Locate the cell with the specified text and output its [X, Y] center coordinate. 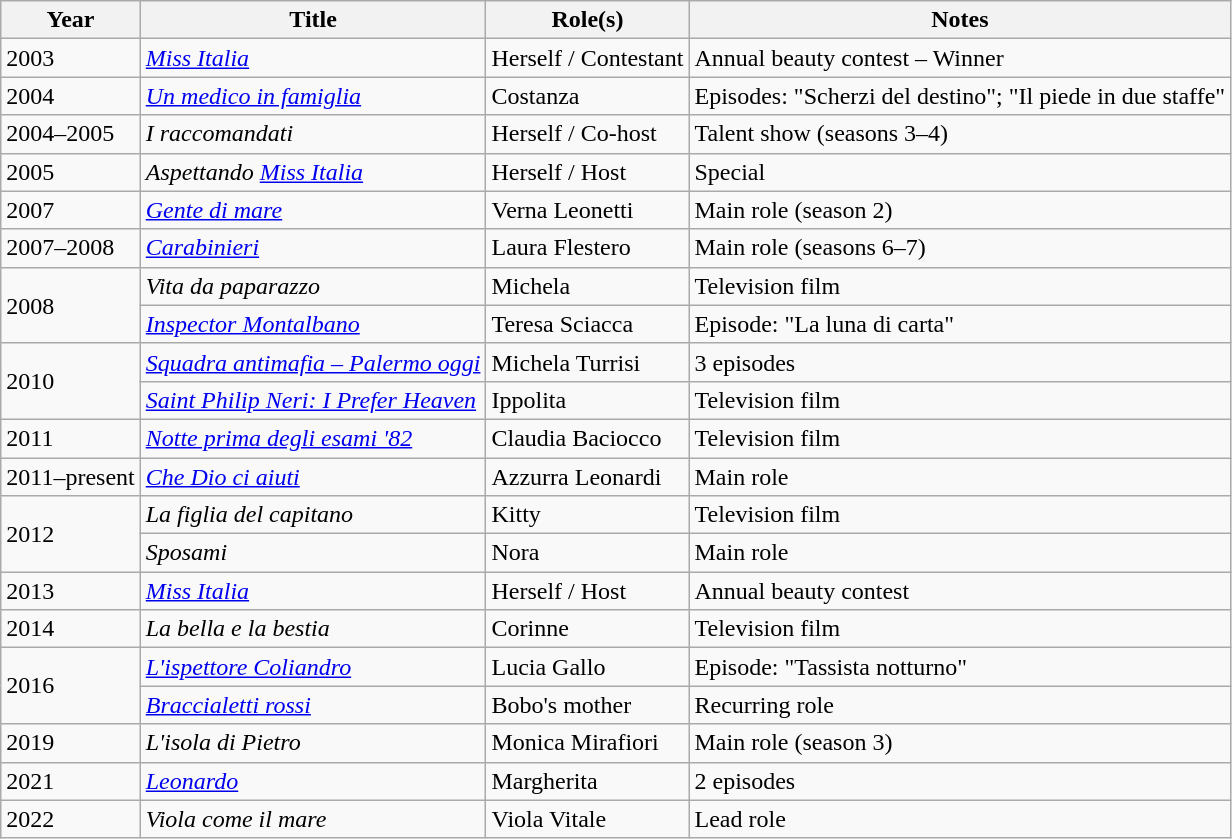
Role(s) [588, 20]
Special [960, 172]
2003 [70, 58]
2011–present [70, 477]
Braccialetti rossi [313, 705]
2011 [70, 438]
Michela [588, 286]
Lucia Gallo [588, 667]
I raccomandati [313, 134]
Corinne [588, 629]
Recurring role [960, 705]
Herself / Contestant [588, 58]
2021 [70, 781]
Aspettando Miss Italia [313, 172]
Squadra antimafia – Palermo oggi [313, 362]
La figlia del capitano [313, 515]
Notte prima degli esami '82 [313, 438]
Main role (seasons 6–7) [960, 248]
2019 [70, 743]
L'isola di Pietro [313, 743]
L'ispettore Coliandro [313, 667]
Bobo's mother [588, 705]
Episodes: "Scherzi del destino"; "Il piede in due staffe" [960, 96]
Main role (season 2) [960, 210]
2004–2005 [70, 134]
Title [313, 20]
Annual beauty contest – Winner [960, 58]
Talent show (seasons 3–4) [960, 134]
Azzurra Leonardi [588, 477]
2013 [70, 591]
2005 [70, 172]
Viola Vitale [588, 819]
Un medico in famiglia [313, 96]
Kitty [588, 515]
Notes [960, 20]
3 episodes [960, 362]
Vita da paparazzo [313, 286]
Carabinieri [313, 248]
Verna Leonetti [588, 210]
Episode: "La luna di carta" [960, 324]
Leonardo [313, 781]
2016 [70, 686]
Margherita [588, 781]
Teresa Sciacca [588, 324]
2010 [70, 381]
Costanza [588, 96]
2014 [70, 629]
Nora [588, 553]
Saint Philip Neri: I Prefer Heaven [313, 400]
Viola come il mare [313, 819]
Main role (season 3) [960, 743]
2008 [70, 305]
Episode: "Tassista notturno" [960, 667]
2022 [70, 819]
2 episodes [960, 781]
Laura Flestero [588, 248]
Che Dio ci aiuti [313, 477]
Gente di mare [313, 210]
Annual beauty contest [960, 591]
Lead role [960, 819]
2007 [70, 210]
Ippolita [588, 400]
2012 [70, 534]
Claudia Baciocco [588, 438]
Year [70, 20]
Sposami [313, 553]
La bella e la bestia [313, 629]
Inspector Montalbano [313, 324]
2004 [70, 96]
Michela Turrisi [588, 362]
Monica Mirafiori [588, 743]
Herself / Co-host [588, 134]
2007–2008 [70, 248]
